Detect which cell encompasses the target text, then output its (X, Y) center coordinate. 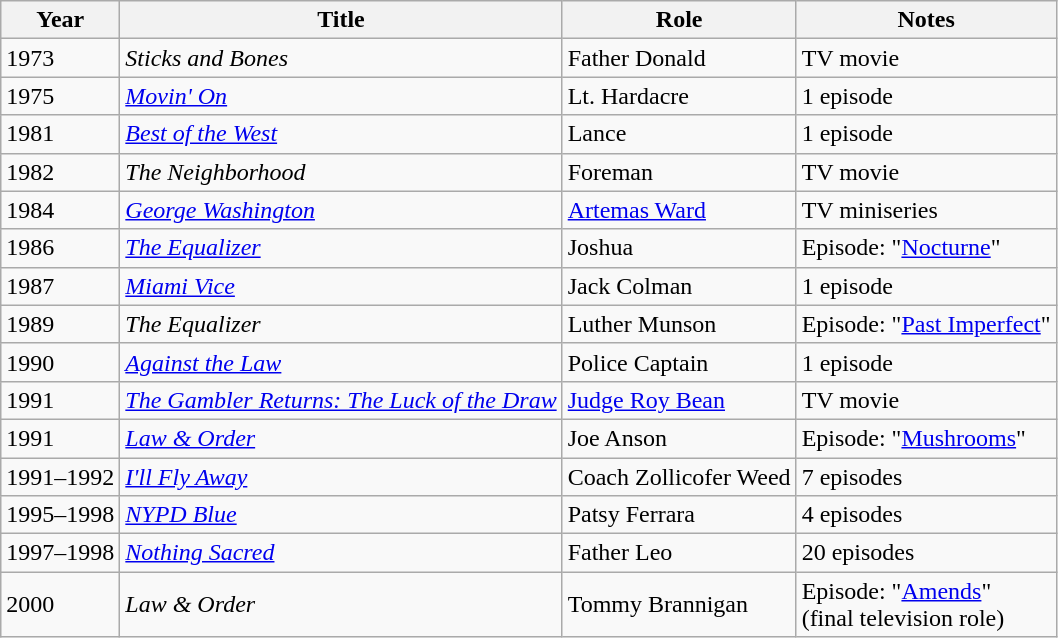
Father Donald (679, 58)
1984 (60, 210)
1981 (60, 134)
NYPD Blue (341, 515)
Episode: "Past Imperfect" (926, 324)
I'll Fly Away (341, 477)
1991–1992 (60, 477)
Police Captain (679, 362)
Coach Zollicofer Weed (679, 477)
Luther Munson (679, 324)
1990 (60, 362)
20 episodes (926, 553)
Artemas Ward (679, 210)
Miami Vice (341, 286)
Foreman (679, 172)
4 episodes (926, 515)
Joe Anson (679, 438)
1986 (60, 248)
Joshua (679, 248)
1973 (60, 58)
Title (341, 20)
1997–1998 (60, 553)
Father Leo (679, 553)
Jack Colman (679, 286)
Year (60, 20)
1975 (60, 96)
The Neighborhood (341, 172)
Episode: "Mushrooms" (926, 438)
Patsy Ferrara (679, 515)
7 episodes (926, 477)
1982 (60, 172)
1987 (60, 286)
Tommy Brannigan (679, 604)
2000 (60, 604)
Episode: "Amends"(final television role) (926, 604)
TV miniseries (926, 210)
Role (679, 20)
Lt. Hardacre (679, 96)
1989 (60, 324)
Judge Roy Bean (679, 400)
Movin' On (341, 96)
The Gambler Returns: The Luck of the Draw (341, 400)
Sticks and Bones (341, 58)
George Washington (341, 210)
Lance (679, 134)
Nothing Sacred (341, 553)
Notes (926, 20)
Against the Law (341, 362)
Best of the West (341, 134)
Episode: "Nocturne" (926, 248)
1995–1998 (60, 515)
